Search for the cell housing the specified text and yield its (x, y) center coordinate. 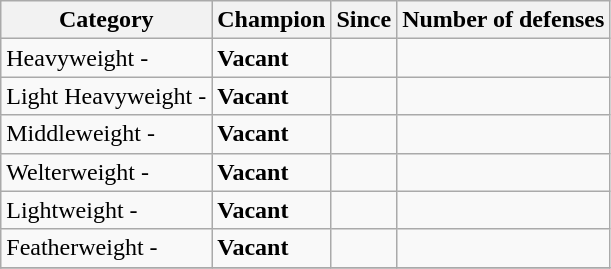
Champion (272, 20)
Since (364, 20)
Light Heavyweight - (106, 96)
Heavyweight - (106, 58)
Lightweight - (106, 210)
Number of defenses (504, 20)
Category (106, 20)
Featherweight - (106, 248)
Welterweight - (106, 172)
Middleweight - (106, 134)
